Extract the (X, Y) coordinate from the center of the cell holding the provided text.  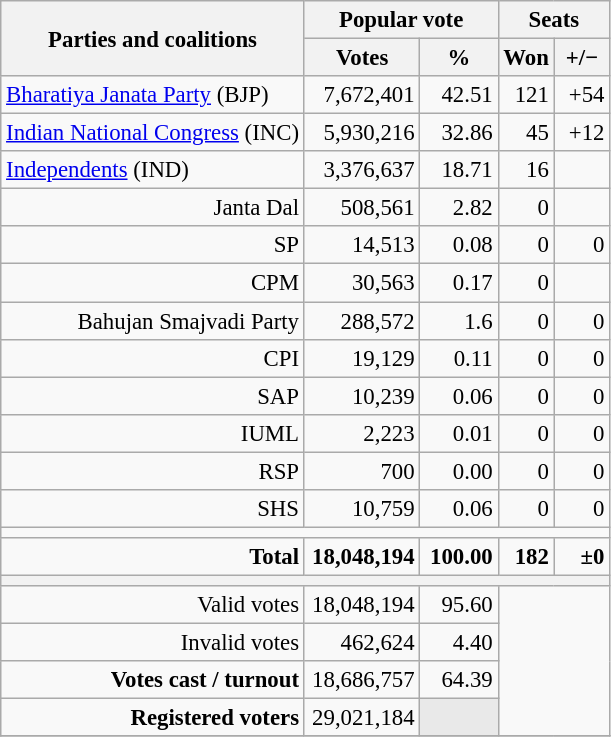
+54 (582, 95)
Parties and coalitions (153, 38)
288,572 (362, 321)
Bahujan Smajvadi Party (153, 321)
Janta Dal (153, 208)
0.00 (459, 471)
Won (526, 58)
42.51 (459, 95)
7,672,401 (362, 95)
SAP (153, 396)
Indian National Congress (INC) (153, 133)
+12 (582, 133)
3,376,637 (362, 170)
30,563 (362, 283)
+/− (582, 58)
Total (153, 557)
CPI (153, 358)
CPM (153, 283)
2,223 (362, 433)
Seats (554, 20)
462,624 (362, 643)
SHS (153, 509)
Popular vote (401, 20)
0.01 (459, 433)
18,686,757 (362, 680)
Independents (IND) (153, 170)
182 (526, 557)
10,759 (362, 509)
95.60 (459, 605)
700 (362, 471)
RSP (153, 471)
0.17 (459, 283)
Valid votes (153, 605)
±0 (582, 557)
0.11 (459, 358)
5,930,216 (362, 133)
% (459, 58)
32.86 (459, 133)
16 (526, 170)
1.6 (459, 321)
Votes cast / turnout (153, 680)
64.39 (459, 680)
45 (526, 133)
Registered voters (153, 718)
10,239 (362, 396)
Invalid votes (153, 643)
SP (153, 245)
0.08 (459, 245)
18.71 (459, 170)
Votes (362, 58)
100.00 (459, 557)
2.82 (459, 208)
121 (526, 95)
508,561 (362, 208)
4.40 (459, 643)
29,021,184 (362, 718)
14,513 (362, 245)
Bharatiya Janata Party (BJP) (153, 95)
19,129 (362, 358)
IUML (153, 433)
